For the text-containing cell, return its midpoint in (X, Y) coordinate format. 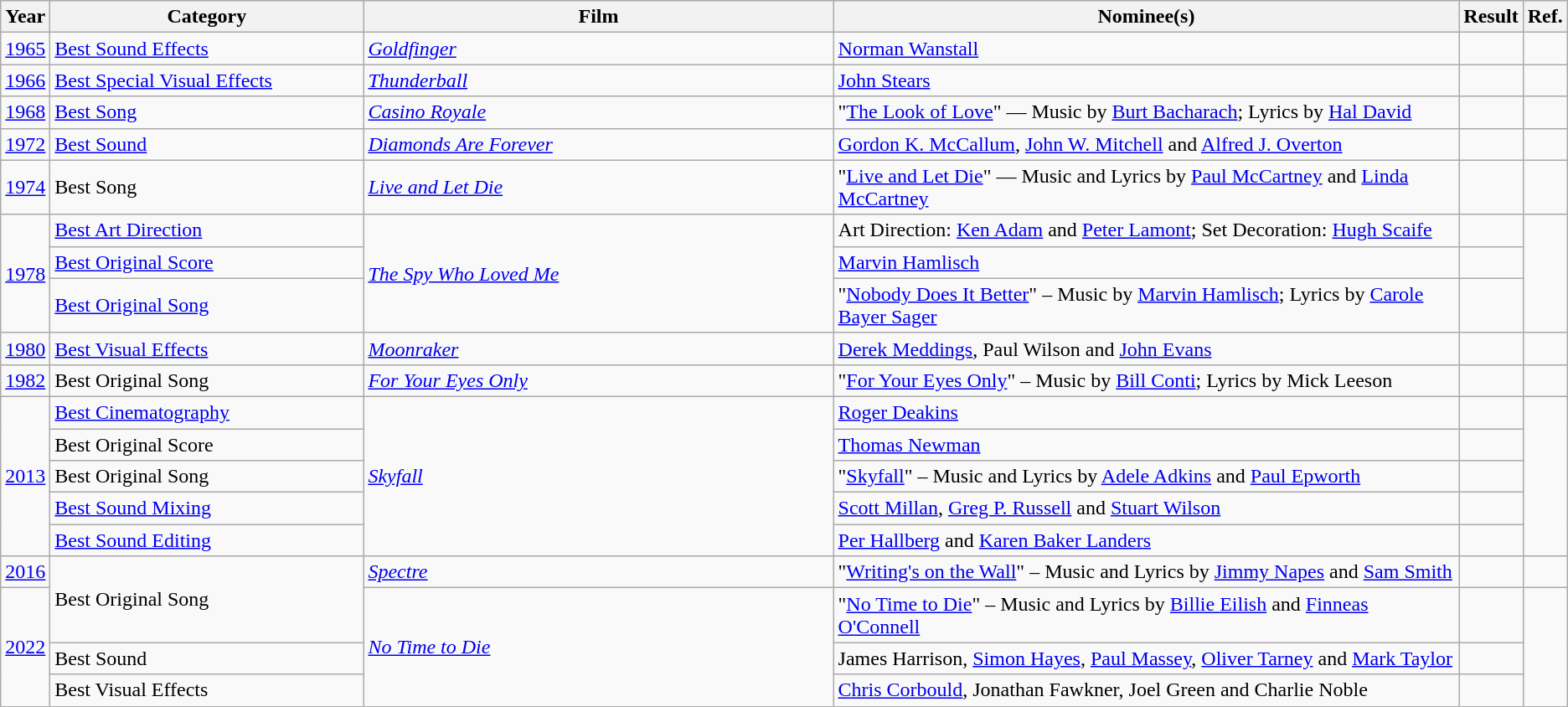
Spectre (598, 572)
"Skyfall" – Music and Lyrics by Adele Adkins and Paul Epworth (1146, 477)
"Nobody Does It Better" – Music by Marvin Hamlisch; Lyrics by Carole Bayer Sager (1146, 305)
Best Sound Editing (207, 540)
Roger Deakins (1146, 412)
Casino Royale (598, 112)
Goldfinger (598, 49)
Ref. (1545, 17)
Best Sound Mixing (207, 508)
Skyfall (598, 476)
"For Your Eyes Only" – Music by Bill Conti; Lyrics by Mick Leeson (1146, 380)
1978 (25, 273)
"No Time to Die" – Music and Lyrics by Billie Eilish and Finneas O'Connell (1146, 615)
Chris Corbould, Jonathan Fawkner, Joel Green and Charlie Noble (1146, 690)
1968 (25, 112)
1965 (25, 49)
"Live and Let Die" — Music and Lyrics by Paul McCartney and Linda McCartney (1146, 188)
Year (25, 17)
Thunderball (598, 80)
John Stears (1146, 80)
1982 (25, 380)
Best Cinematography (207, 412)
Best Sound Effects (207, 49)
1966 (25, 80)
Art Direction: Ken Adam and Peter Lamont; Set Decoration: Hugh Scaife (1146, 230)
1980 (25, 348)
Result (1491, 17)
For Your Eyes Only (598, 380)
Live and Let Die (598, 188)
2013 (25, 476)
Nominee(s) (1146, 17)
Thomas Newman (1146, 445)
Gordon K. McCallum, John W. Mitchell and Alfred J. Overton (1146, 144)
2022 (25, 647)
Moonraker (598, 348)
2016 (25, 572)
The Spy Who Loved Me (598, 273)
1972 (25, 144)
Best Special Visual Effects (207, 80)
1974 (25, 188)
No Time to Die (598, 647)
"Writing's on the Wall" – Music and Lyrics by Jimmy Napes and Sam Smith (1146, 572)
James Harrison, Simon Hayes, Paul Massey, Oliver Tarney and Mark Taylor (1146, 658)
Scott Millan, Greg P. Russell and Stuart Wilson (1146, 508)
"The Look of Love" — Music by Burt Bacharach; Lyrics by Hal David (1146, 112)
Category (207, 17)
Norman Wanstall (1146, 49)
Per Hallberg and Karen Baker Landers (1146, 540)
Diamonds Are Forever (598, 144)
Derek Meddings, Paul Wilson and John Evans (1146, 348)
Marvin Hamlisch (1146, 262)
Film (598, 17)
Best Art Direction (207, 230)
